Pinpoint the cell where the given text exists, returning its [X, Y] midpoint coordinate. 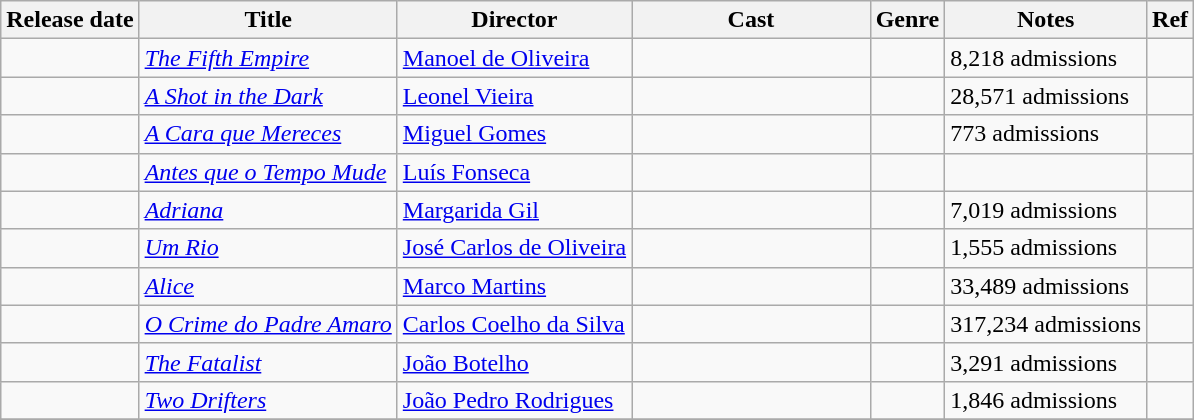
Alice [268, 286]
Adriana [268, 210]
33,489 admissions [1046, 286]
Cast [752, 20]
7,019 admissions [1046, 210]
Ref [1170, 20]
João Botelho [514, 362]
A Shot in the Dark [268, 96]
Title [268, 20]
Luís Fonseca [514, 172]
Um Rio [268, 248]
O Crime do Padre Amaro [268, 324]
Director [514, 20]
José Carlos de Oliveira [514, 248]
1,555 admissions [1046, 248]
Two Drifters [268, 400]
Notes [1046, 20]
Manoel de Oliveira [514, 58]
Marco Martins [514, 286]
Miguel Gomes [514, 134]
A Cara que Mereces [268, 134]
Release date [70, 20]
Leonel Vieira [514, 96]
Antes que o Tempo Mude [268, 172]
773 admissions [1046, 134]
The Fifth Empire [268, 58]
Margarida Gil [514, 210]
8,218 admissions [1046, 58]
Carlos Coelho da Silva [514, 324]
Genre [908, 20]
3,291 admissions [1046, 362]
317,234 admissions [1046, 324]
28,571 admissions [1046, 96]
1,846 admissions [1046, 400]
The Fatalist [268, 362]
João Pedro Rodrigues [514, 400]
